Provide the (x, y) coordinate of the cell's center where the given text is located.  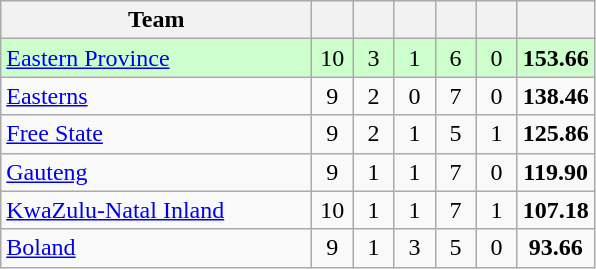
Easterns (156, 96)
107.18 (556, 210)
Team (156, 20)
Boland (156, 248)
Free State (156, 134)
Gauteng (156, 172)
119.90 (556, 172)
93.66 (556, 248)
125.86 (556, 134)
KwaZulu-Natal Inland (156, 210)
138.46 (556, 96)
Eastern Province (156, 58)
153.66 (556, 58)
6 (456, 58)
